Identify which cell holds the provided text, then report its (X, Y) central coordinate. 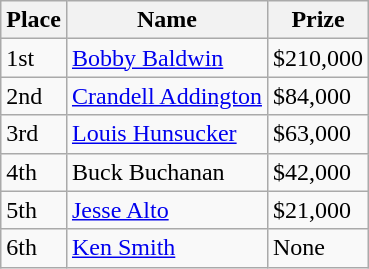
6th (34, 248)
Louis Hunsucker (166, 134)
Jesse Alto (166, 210)
Place (34, 20)
$210,000 (318, 58)
Name (166, 20)
$63,000 (318, 134)
$21,000 (318, 210)
Bobby Baldwin (166, 58)
3rd (34, 134)
$84,000 (318, 96)
2nd (34, 96)
5th (34, 210)
Crandell Addington (166, 96)
4th (34, 172)
None (318, 248)
1st (34, 58)
Buck Buchanan (166, 172)
Ken Smith (166, 248)
Prize (318, 20)
$42,000 (318, 172)
